Find where the given text appears and provide that cell's center as (x, y) coordinate. 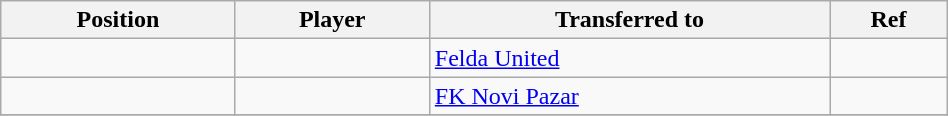
Transferred to (629, 20)
Felda United (629, 58)
Ref (889, 20)
Player (332, 20)
Position (118, 20)
FK Novi Pazar (629, 96)
